Pinpoint the cell where the given text exists, returning its (x, y) midpoint coordinate. 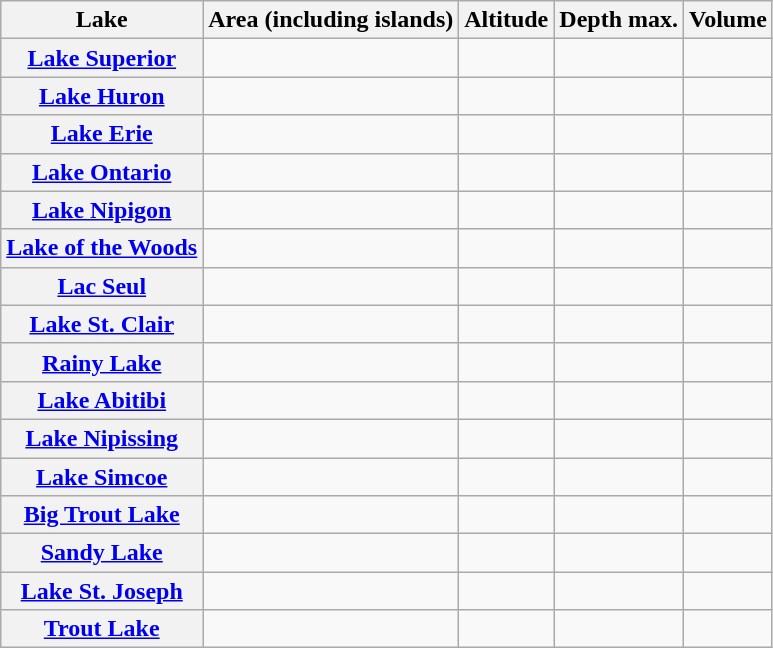
Lake (102, 20)
Area (including islands) (331, 20)
Rainy Lake (102, 362)
Big Trout Lake (102, 515)
Lake St. Clair (102, 324)
Lake Nipigon (102, 210)
Lake of the Woods (102, 248)
Sandy Lake (102, 553)
Lake Abitibi (102, 400)
Lake Huron (102, 96)
Depth max. (619, 20)
Lake Superior (102, 58)
Lake Ontario (102, 172)
Lake St. Joseph (102, 591)
Lac Seul (102, 286)
Lake Erie (102, 134)
Trout Lake (102, 629)
Lake Simcoe (102, 477)
Altitude (506, 20)
Lake Nipissing (102, 438)
Volume (728, 20)
